Search for the cell housing the specified text and yield its [x, y] center coordinate. 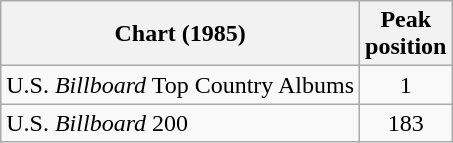
U.S. Billboard Top Country Albums [180, 85]
U.S. Billboard 200 [180, 123]
Peakposition [406, 34]
1 [406, 85]
183 [406, 123]
Chart (1985) [180, 34]
